Return [X, Y] of the center of cell containing provided text 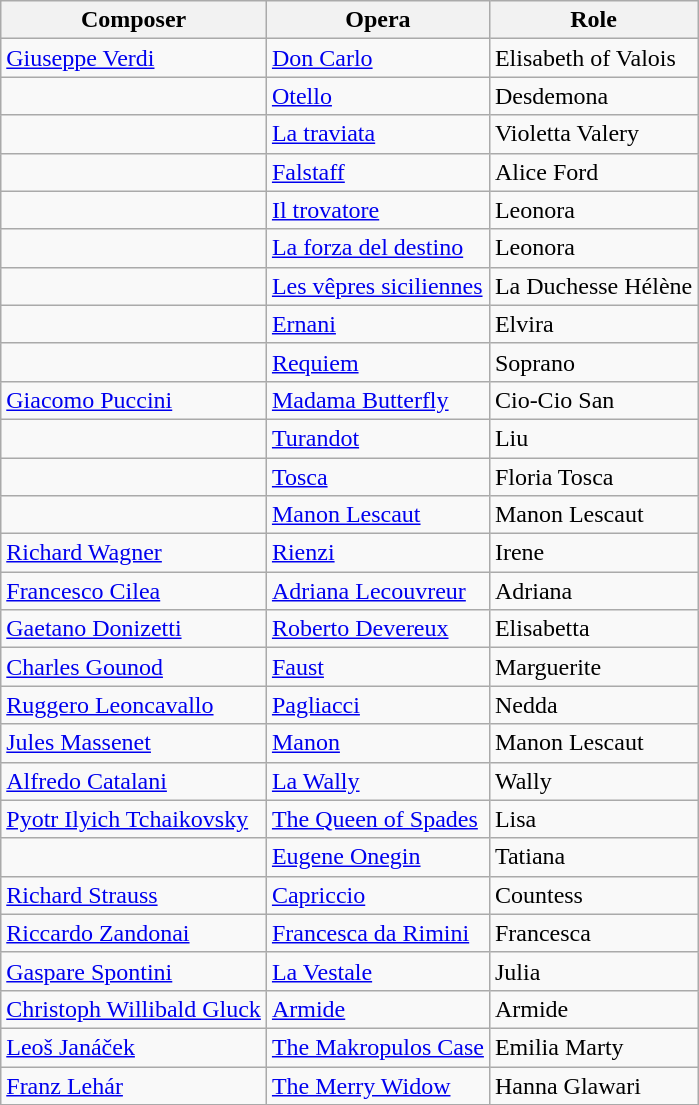
The Makropulos Case [378, 1047]
Elvira [593, 324]
Francesco Cilea [134, 591]
Soprano [593, 362]
Desdemona [593, 96]
Gaetano Donizetti [134, 629]
Floria Tosca [593, 477]
Violetta Valery [593, 134]
Turandot [378, 438]
Pagliacci [378, 705]
Julia [593, 971]
La traviata [378, 134]
Irene [593, 553]
The Merry Widow [378, 1085]
Charles Gounod [134, 667]
Giuseppe Verdi [134, 58]
Richard Strauss [134, 895]
Wally [593, 781]
Requiem [378, 362]
Francesca [593, 933]
Ernani [378, 324]
Madama Butterfly [378, 400]
Roberto Devereux [378, 629]
Nedda [593, 705]
Marguerite [593, 667]
La forza del destino [378, 248]
Francesca da Rimini [378, 933]
Tatiana [593, 857]
Rienzi [378, 553]
Falstaff [378, 172]
Liu [593, 438]
Giacomo Puccini [134, 400]
Otello [378, 96]
The Queen of Spades [378, 819]
Pyotr Ilyich Tchaikovsky [134, 819]
Alfredo Catalani [134, 781]
Countess [593, 895]
Jules Massenet [134, 743]
Manon [378, 743]
Adriana [593, 591]
Christoph Willibald Gluck [134, 1009]
Gaspare Spontini [134, 971]
Opera [378, 20]
Tosca [378, 477]
Capriccio [378, 895]
La Duchesse Hélène [593, 286]
Elisabetta [593, 629]
Richard Wagner [134, 553]
Franz Lehár [134, 1085]
Leoš Janáček [134, 1047]
Les vêpres siciliennes [378, 286]
Elisabeth of Valois [593, 58]
Composer [134, 20]
Hanna Glawari [593, 1085]
Eugene Onegin [378, 857]
Il trovatore [378, 210]
Faust [378, 667]
La Wally [378, 781]
Role [593, 20]
Emilia Marty [593, 1047]
Riccardo Zandonai [134, 933]
Adriana Lecouvreur [378, 591]
Cio-Cio San [593, 400]
Alice Ford [593, 172]
La Vestale [378, 971]
Don Carlo [378, 58]
Ruggero Leoncavallo [134, 705]
Lisa [593, 819]
